Detect which cell encompasses the target text, then output its (X, Y) center coordinate. 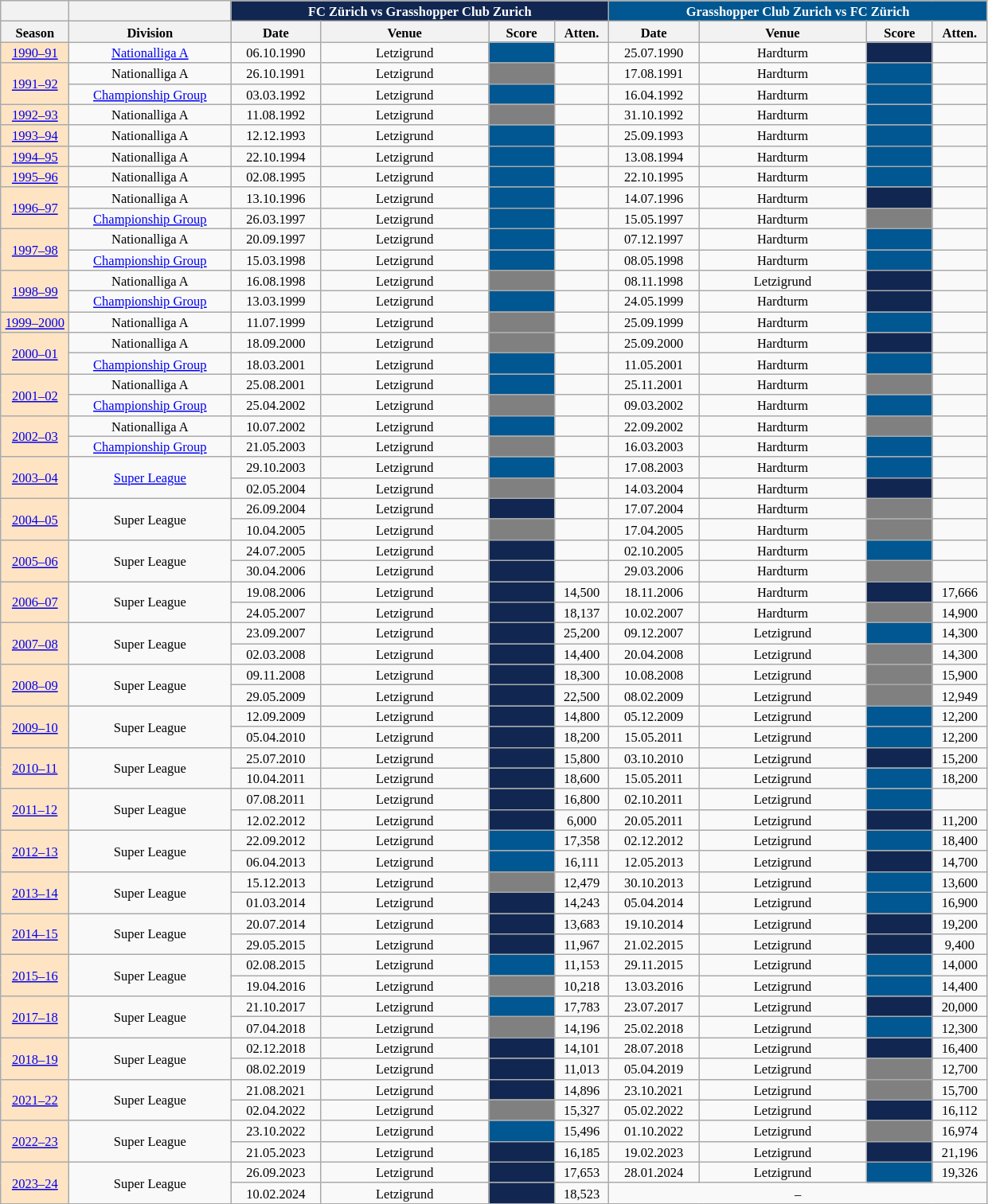
02.08.2015 (275, 965)
13,600 (959, 882)
11,013 (582, 1069)
10.07.2002 (275, 426)
29.11.2015 (654, 965)
19.08.2006 (275, 591)
12.09.2009 (275, 716)
29.05.2009 (275, 696)
14,196 (582, 1027)
10,218 (582, 986)
19.10.2014 (654, 924)
1997–98 (35, 249)
6,000 (582, 820)
12.05.2013 (654, 861)
17,653 (582, 1172)
06.04.2013 (275, 861)
2010–11 (35, 768)
26.10.1991 (275, 73)
17,783 (582, 1007)
21.05.2023 (275, 1151)
22.10.1994 (275, 156)
20,000 (959, 1007)
2008–09 (35, 685)
17.08.2003 (654, 467)
08.05.1998 (654, 260)
23.09.2007 (275, 633)
1995–96 (35, 177)
2006–07 (35, 602)
2002–03 (35, 436)
25.04.2002 (275, 405)
11,153 (582, 965)
15,200 (959, 758)
10.02.2024 (275, 1193)
15,327 (582, 1110)
18.09.2000 (275, 343)
13.08.1994 (654, 156)
24.05.2007 (275, 613)
13.10.1996 (275, 197)
05.02.2022 (654, 1110)
15.03.1998 (275, 260)
FC Zürich vs Grasshopper Club Zurich (420, 11)
05.04.2010 (275, 737)
16,400 (959, 1048)
22.09.2012 (275, 840)
06.10.1990 (275, 53)
2011–12 (35, 809)
24.05.1999 (654, 302)
19.04.2016 (275, 986)
23.10.2022 (275, 1131)
20.07.2014 (275, 924)
03.03.1992 (275, 94)
14,700 (959, 861)
02.05.2004 (275, 488)
18,600 (582, 778)
2012–13 (35, 851)
1991–92 (35, 84)
2007–08 (35, 644)
14,800 (582, 716)
1990–91 (35, 53)
16,185 (582, 1151)
14,000 (959, 965)
28.01.2024 (654, 1172)
19,200 (959, 924)
29.10.2003 (275, 467)
03.10.2010 (654, 758)
18.03.2001 (275, 364)
22,500 (582, 696)
21.08.2021 (275, 1089)
17.04.2005 (654, 529)
14,101 (582, 1048)
1992–93 (35, 115)
25.09.2000 (654, 343)
10.04.2005 (275, 529)
1996–97 (35, 208)
17,666 (959, 591)
– (798, 1193)
14.03.2004 (654, 488)
08.02.2019 (275, 1069)
16.03.2003 (654, 446)
25.07.1990 (654, 53)
12,300 (959, 1027)
2022–23 (35, 1141)
12,700 (959, 1069)
29.05.2015 (275, 945)
16,111 (582, 861)
11.07.1999 (275, 322)
1994–95 (35, 156)
16,974 (959, 1131)
2021–22 (35, 1100)
25.11.2001 (654, 384)
14,896 (582, 1089)
13,683 (582, 924)
12.02.2012 (275, 820)
1993–94 (35, 135)
21.05.2003 (275, 446)
Division (150, 32)
11.05.2001 (654, 364)
2001–02 (35, 395)
15,800 (582, 758)
24.07.2005 (275, 550)
15,700 (959, 1089)
1998–99 (35, 291)
02.10.2005 (654, 550)
2005–06 (35, 560)
9,400 (959, 945)
2013–14 (35, 892)
18,137 (582, 613)
16,800 (582, 799)
02.12.2012 (654, 840)
2009–10 (35, 727)
12,479 (582, 882)
14,500 (582, 591)
16,900 (959, 902)
23.10.2021 (654, 1089)
15.05.1997 (654, 218)
20.04.2008 (654, 654)
19,326 (959, 1172)
08.02.2009 (654, 696)
2017–18 (35, 1017)
2023–24 (35, 1183)
31.10.1992 (654, 115)
02.08.1995 (275, 177)
17,358 (582, 840)
2014–15 (35, 934)
10.02.2007 (654, 613)
09.03.2002 (654, 405)
16.04.1992 (654, 94)
18.11.2006 (654, 591)
02.12.2018 (275, 1048)
20.09.1997 (275, 239)
12.12.1993 (275, 135)
2000–01 (35, 353)
16,112 (959, 1110)
30.10.2013 (654, 882)
23.07.2017 (654, 1007)
25.09.1999 (654, 322)
28.07.2018 (654, 1048)
21.02.2015 (654, 945)
11,200 (959, 820)
30.04.2006 (275, 571)
25.09.1993 (654, 135)
13.03.2016 (654, 986)
01.10.2022 (654, 1131)
16.08.1998 (275, 281)
15.12.2013 (275, 882)
Season (35, 32)
2004–05 (35, 519)
02.03.2008 (275, 654)
05.12.2009 (654, 716)
22.09.2002 (654, 426)
26.09.2023 (275, 1172)
2015–16 (35, 976)
05.04.2019 (654, 1069)
Grasshopper Club Zurich vs FC Zürich (798, 11)
07.04.2018 (275, 1027)
02.04.2022 (275, 1110)
15,900 (959, 675)
12,949 (959, 696)
01.03.2014 (275, 902)
15,496 (582, 1131)
20.05.2011 (654, 820)
11,967 (582, 945)
26.03.1997 (275, 218)
25,200 (582, 633)
14.07.1996 (654, 197)
05.04.2014 (654, 902)
21,196 (959, 1151)
07.12.1997 (654, 239)
2003–04 (35, 477)
2018–19 (35, 1058)
11.08.1992 (275, 115)
17.08.1991 (654, 73)
25.07.2010 (275, 758)
09.12.2007 (654, 633)
18,400 (959, 840)
10.04.2011 (275, 778)
08.11.1998 (654, 281)
25.08.2001 (275, 384)
09.11.2008 (275, 675)
18,523 (582, 1193)
07.08.2011 (275, 799)
26.09.2004 (275, 508)
19.02.2023 (654, 1151)
02.10.2011 (654, 799)
10.08.2008 (654, 675)
14,243 (582, 902)
21.10.2017 (275, 1007)
29.03.2006 (654, 571)
14,900 (959, 613)
22.10.1995 (654, 177)
13.03.1999 (275, 302)
17.07.2004 (654, 508)
18,300 (582, 675)
25.02.2018 (654, 1027)
1999–2000 (35, 322)
